From the cell containing the given text, extract its center point as [X, Y] coordinate. 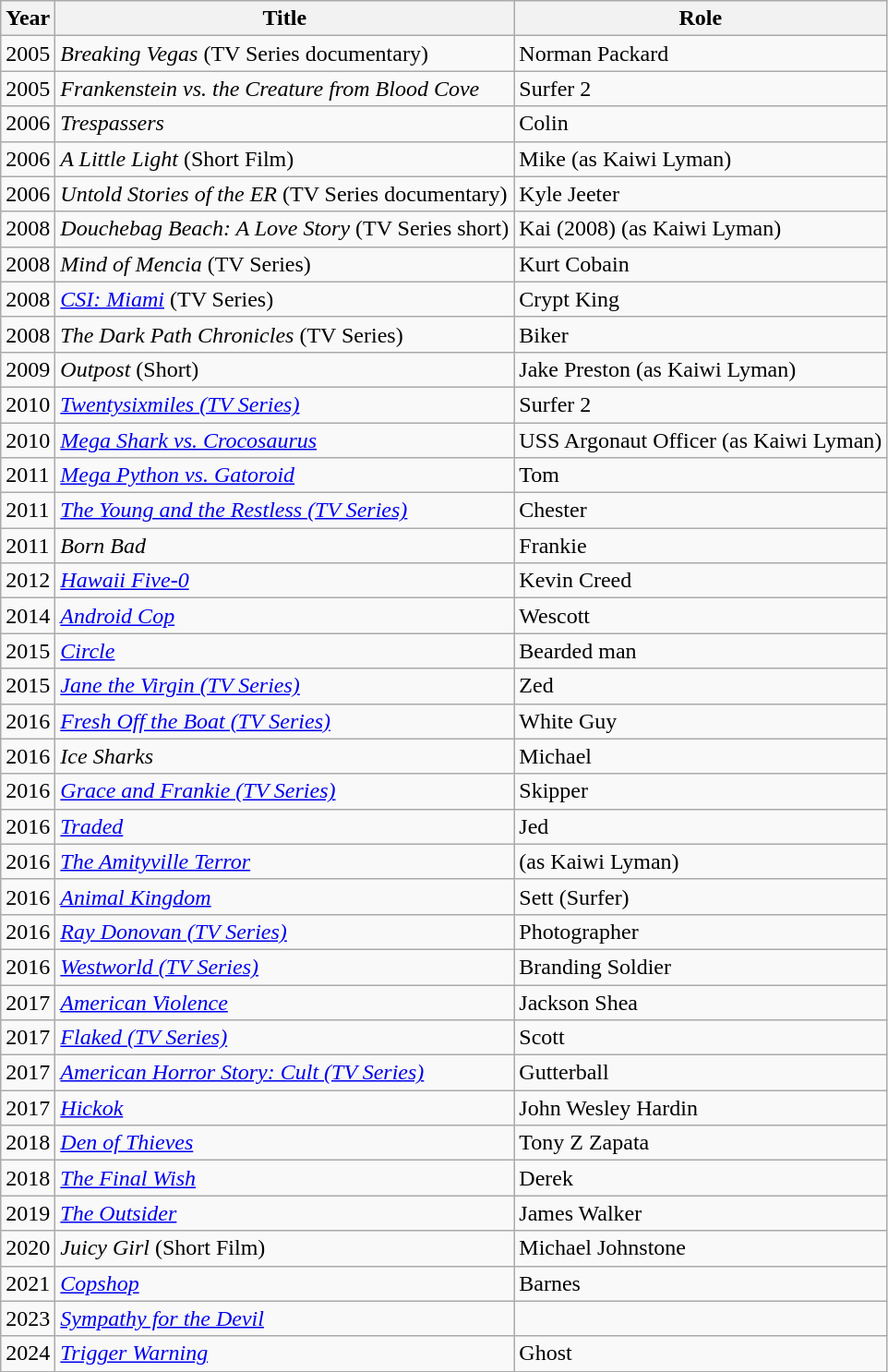
Kyle Jeeter [701, 194]
Branding Soldier [701, 967]
(as Kaiwi Lyman) [701, 861]
Ray Donovan (TV Series) [284, 932]
Tony Z Zapata [701, 1143]
Jane the Virgin (TV Series) [284, 686]
Mike (as Kaiwi Lyman) [701, 159]
Grace and Frankie (TV Series) [284, 791]
2014 [28, 616]
Hawaii Five-0 [284, 581]
The Amityville Terror [284, 861]
2019 [28, 1213]
Mega Python vs. Gatoroid [284, 475]
CSI: Miami (TV Series) [284, 299]
2012 [28, 581]
Tom [701, 475]
Skipper [701, 791]
Barnes [701, 1283]
Biker [701, 334]
Copshop [284, 1283]
Sett (Surfer) [701, 897]
Mega Shark vs. Crocosaurus [284, 440]
Colin [701, 124]
2020 [28, 1248]
Flaked (TV Series) [284, 1038]
Role [701, 18]
Ghost [701, 1354]
Westworld (TV Series) [284, 967]
Breaking Vegas (TV Series documentary) [284, 54]
Gutterball [701, 1073]
Hickok [284, 1108]
Michael Johnstone [701, 1248]
Title [284, 18]
John Wesley Hardin [701, 1108]
Chester [701, 511]
Jackson Shea [701, 1002]
Twentysixmiles (TV Series) [284, 404]
Frankie [701, 546]
Juicy Girl (Short Film) [284, 1248]
Zed [701, 686]
James Walker [701, 1213]
Animal Kingdom [284, 897]
2009 [28, 369]
Traded [284, 826]
American Horror Story: Cult (TV Series) [284, 1073]
The Final Wish [284, 1178]
Douchebag Beach: A Love Story (TV Series short) [284, 229]
A Little Light (Short Film) [284, 159]
Outpost (Short) [284, 369]
Jed [701, 826]
Ice Sharks [284, 756]
Kurt Cobain [701, 264]
Trigger Warning [284, 1354]
Year [28, 18]
Wescott [701, 616]
Born Bad [284, 546]
The Dark Path Chronicles (TV Series) [284, 334]
Jake Preston (as Kaiwi Lyman) [701, 369]
Crypt King [701, 299]
Bearded man [701, 651]
2023 [28, 1318]
Circle [284, 651]
Trespassers [284, 124]
White Guy [701, 721]
The Outsider [284, 1213]
Kevin Creed [701, 581]
The Young and the Restless (TV Series) [284, 511]
Fresh Off the Boat (TV Series) [284, 721]
USS Argonaut Officer (as Kaiwi Lyman) [701, 440]
Derek [701, 1178]
Scott [701, 1038]
Michael [701, 756]
Android Cop [284, 616]
Photographer [701, 932]
2024 [28, 1354]
Den of Thieves [284, 1143]
Norman Packard [701, 54]
Sympathy for the Devil [284, 1318]
Kai (2008) (as Kaiwi Lyman) [701, 229]
2021 [28, 1283]
American Violence [284, 1002]
Mind of Mencia (TV Series) [284, 264]
Untold Stories of the ER (TV Series documentary) [284, 194]
Frankenstein vs. the Creature from Blood Cove [284, 89]
